Find where the given text appears and provide that cell's center as (x, y) coordinate. 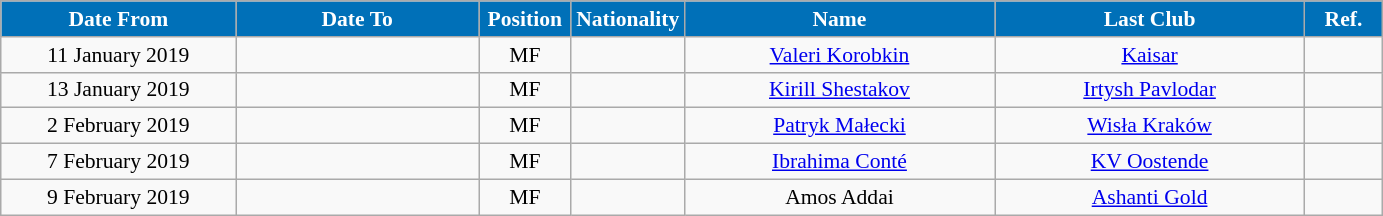
Wisła Kraków (1150, 126)
9 February 2019 (118, 197)
Ref. (1344, 19)
11 January 2019 (118, 55)
Irtysh Pavlodar (1150, 90)
Ibrahima Conté (839, 162)
Nationality (628, 19)
Patryk Małecki (839, 126)
13 January 2019 (118, 90)
Kaisar (1150, 55)
7 February 2019 (118, 162)
Last Club (1150, 19)
Date From (118, 19)
2 February 2019 (118, 126)
Name (839, 19)
Amos Addai (839, 197)
Kirill Shestakov (839, 90)
Ashanti Gold (1150, 197)
Date To (358, 19)
Valeri Korobkin (839, 55)
Position (524, 19)
KV Oostende (1150, 162)
